Output the [x, y] coordinate of the center of the cell containing the given text.  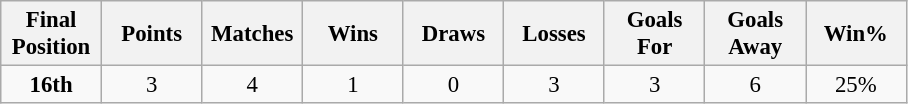
Draws [454, 34]
4 [252, 85]
Goals Away [756, 34]
16th [52, 85]
Win% [856, 34]
Points [152, 34]
6 [756, 85]
1 [354, 85]
Goals For [654, 34]
Matches [252, 34]
Final Position [52, 34]
Wins [354, 34]
25% [856, 85]
Losses [554, 34]
0 [454, 85]
